For the text-containing cell, return its midpoint in (x, y) coordinate format. 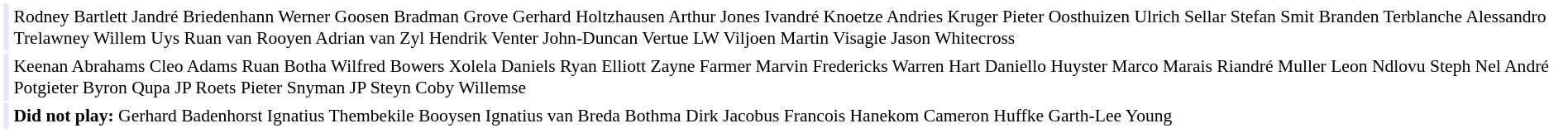
Did not play: Gerhard Badenhorst Ignatius Thembekile Booysen Ignatius van Breda Bothma Dirk Jacobus Francois Hanekom Cameron Huffke Garth-Lee Young (788, 116)
